For the text-containing cell, return its midpoint in (X, Y) coordinate format. 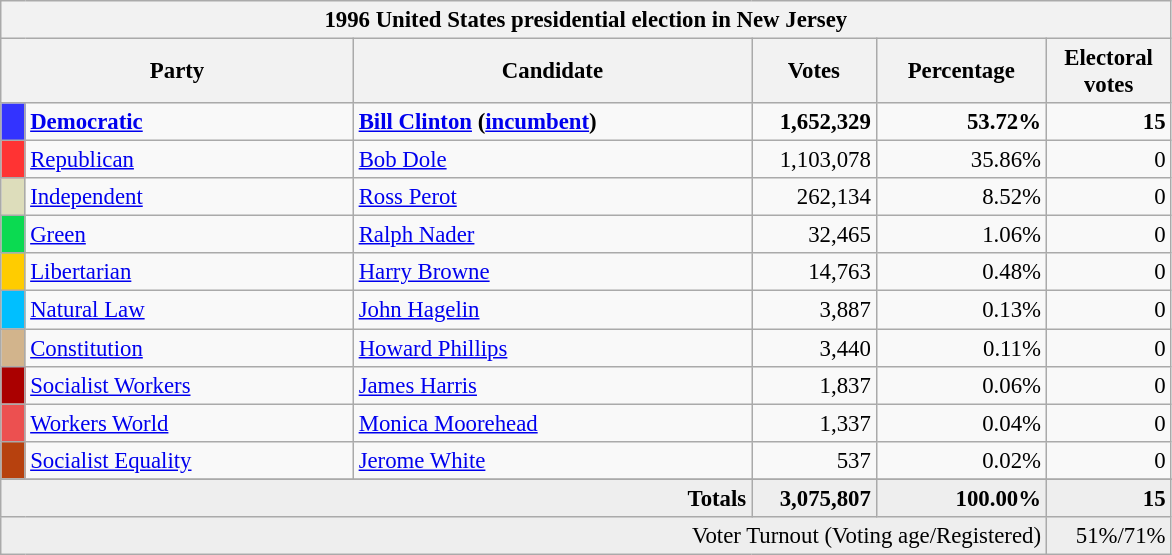
537 (814, 460)
1.06% (961, 235)
James Harris (552, 385)
Green (189, 235)
Howard Phillips (552, 348)
3,440 (814, 348)
1996 United States presidential election in New Jersey (586, 20)
Votes (814, 72)
Percentage (961, 72)
8.52% (961, 197)
1,837 (814, 385)
Independent (189, 197)
51%/71% (1108, 536)
3,887 (814, 310)
Constitution (189, 348)
35.86% (961, 160)
262,134 (814, 197)
0.04% (961, 423)
Democratic (189, 122)
1,103,078 (814, 160)
Monica Moorehead (552, 423)
53.72% (961, 122)
Socialist Equality (189, 460)
0.13% (961, 310)
32,465 (814, 235)
Workers World (189, 423)
Natural Law (189, 310)
14,763 (814, 273)
Voter Turnout (Voting age/Registered) (524, 536)
Totals (376, 498)
1,652,329 (814, 122)
0.02% (961, 460)
Bob Dole (552, 160)
Party (178, 72)
0.11% (961, 348)
Bill Clinton (incumbent) (552, 122)
Socialist Workers (189, 385)
Jerome White (552, 460)
Electoral votes (1108, 72)
Ross Perot (552, 197)
1,337 (814, 423)
0.48% (961, 273)
3,075,807 (814, 498)
100.00% (961, 498)
Republican (189, 160)
0.06% (961, 385)
Candidate (552, 72)
Libertarian (189, 273)
John Hagelin (552, 310)
Harry Browne (552, 273)
Ralph Nader (552, 235)
